Return the (x, y) coordinate for the center point of the cell that contains the specified text.  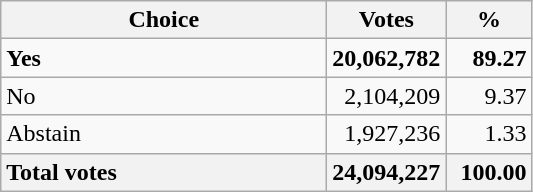
Choice (164, 20)
89.27 (489, 58)
100.00 (489, 172)
24,094,227 (386, 172)
Votes (386, 20)
2,104,209 (386, 96)
9.37 (489, 96)
No (164, 96)
Total votes (164, 172)
1,927,236 (386, 134)
Abstain (164, 134)
% (489, 20)
20,062,782 (386, 58)
1.33 (489, 134)
Yes (164, 58)
